Scan for the cell matching the given text and deliver its [x, y] coordinate at center. 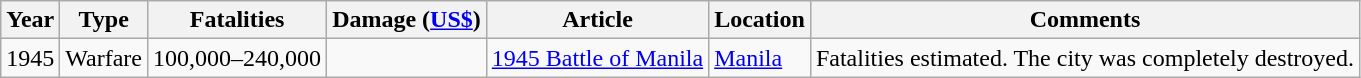
Damage (US$) [407, 20]
Comments [1084, 20]
Article [597, 20]
Fatalities estimated. The city was completely destroyed. [1084, 58]
Fatalities [238, 20]
Type [104, 20]
Year [30, 20]
1945 Battle of Manila [597, 58]
Location [760, 20]
1945 [30, 58]
Manila [760, 58]
Warfare [104, 58]
100,000–240,000 [238, 58]
